Return (x, y) of the center of cell containing provided text 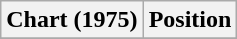
Chart (1975) (72, 20)
Position (190, 20)
